Search for the cell housing the specified text and yield its [X, Y] center coordinate. 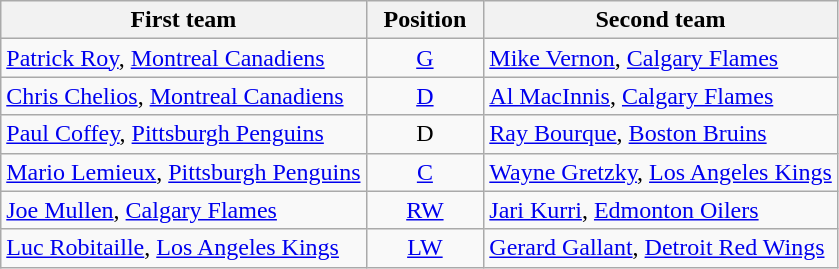
Ray Bourque, Boston Bruins [661, 134]
Patrick Roy, Montreal Canadiens [184, 58]
LW [425, 248]
Chris Chelios, Montreal Canadiens [184, 96]
Jari Kurri, Edmonton Oilers [661, 210]
Mike Vernon, Calgary Flames [661, 58]
Luc Robitaille, Los Angeles Kings [184, 248]
C [425, 172]
Gerard Gallant, Detroit Red Wings [661, 248]
RW [425, 210]
G [425, 58]
Joe Mullen, Calgary Flames [184, 210]
Second team [661, 20]
Wayne Gretzky, Los Angeles Kings [661, 172]
Position [425, 20]
Al MacInnis, Calgary Flames [661, 96]
First team [184, 20]
Mario Lemieux, Pittsburgh Penguins [184, 172]
Paul Coffey, Pittsburgh Penguins [184, 134]
